Find where the given text appears and provide that cell's center as (x, y) coordinate. 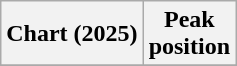
Chart (2025) (72, 34)
Peakposition (189, 34)
